Scan for the cell matching the given text and deliver its [X, Y] coordinate at center. 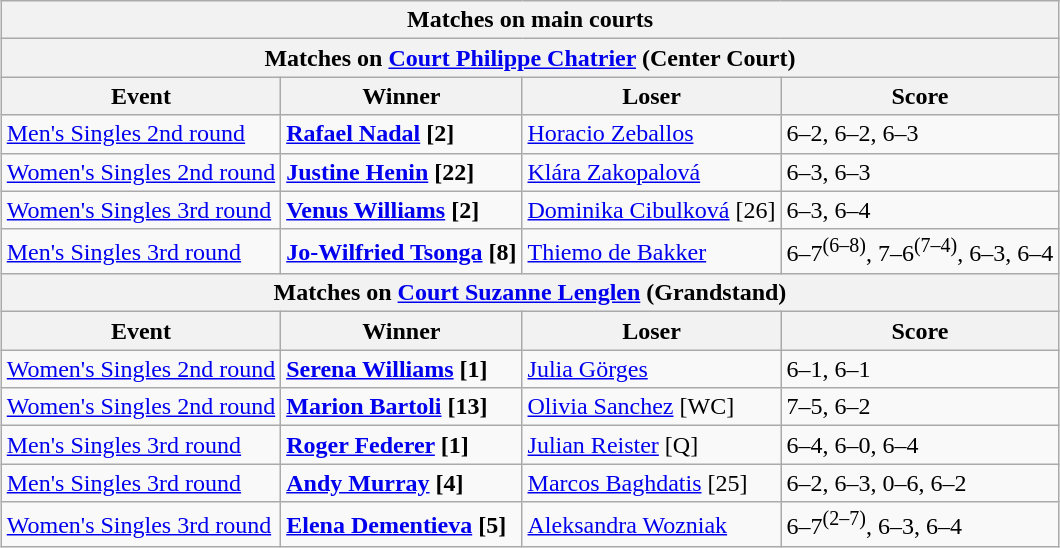
Matches on main courts [530, 20]
6–3, 6–3 [920, 172]
Jo-Wilfried Tsonga [8] [402, 252]
Matches on Court Philippe Chatrier (Center Court) [530, 58]
Julian Reister [Q] [652, 445]
Klára Zakopalová [652, 172]
6–2, 6–2, 6–3 [920, 134]
Matches on Court Suzanne Lenglen (Grandstand) [530, 293]
Horacio Zeballos [652, 134]
Julia Görges [652, 369]
Elena Dementieva [5] [402, 524]
6–4, 6–0, 6–4 [920, 445]
6–3, 6–4 [920, 210]
Thiemo de Bakker [652, 252]
Serena Williams [1] [402, 369]
7–5, 6–2 [920, 407]
Marion Bartoli [13] [402, 407]
Olivia Sanchez [WC] [652, 407]
Andy Murray [4] [402, 483]
6–2, 6–3, 0–6, 6–2 [920, 483]
6–1, 6–1 [920, 369]
Venus Williams [2] [402, 210]
Roger Federer [1] [402, 445]
Rafael Nadal [2] [402, 134]
Aleksandra Wozniak [652, 524]
Justine Henin [22] [402, 172]
6–7(6–8), 7–6(7–4), 6–3, 6–4 [920, 252]
6–7(2–7), 6–3, 6–4 [920, 524]
Dominika Cibulková [26] [652, 210]
Men's Singles 2nd round [140, 134]
Marcos Baghdatis [25] [652, 483]
